Extract the [X, Y] coordinate from the center of the cell holding the provided text.  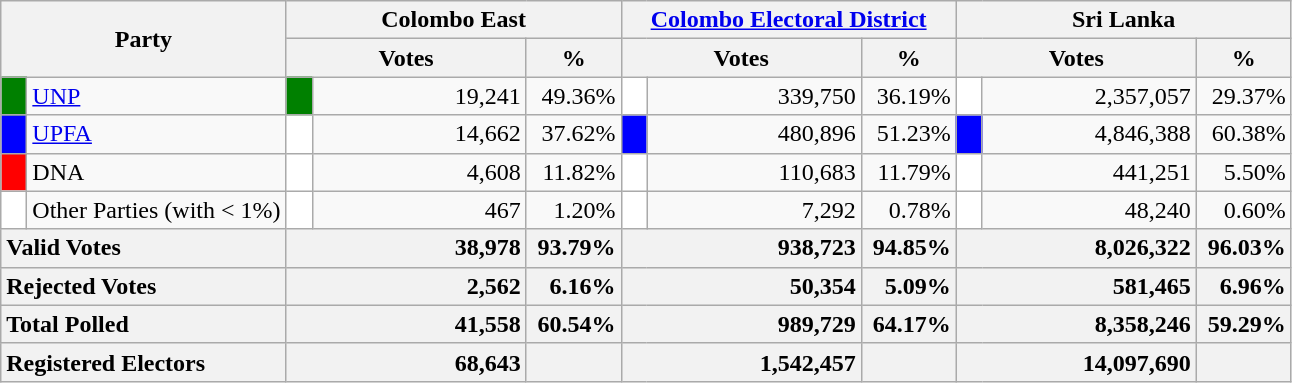
8,026,322 [1076, 248]
0.60% [1244, 210]
1,542,457 [741, 362]
19,241 [419, 96]
29.37% [1244, 96]
Valid Votes [144, 248]
UNP [156, 96]
64.17% [908, 324]
480,896 [754, 134]
Rejected Votes [144, 286]
96.03% [1244, 248]
581,465 [1076, 286]
6.16% [574, 286]
60.54% [574, 324]
Sri Lanka [1124, 20]
14,097,690 [1076, 362]
49.36% [574, 96]
110,683 [754, 172]
UPFA [156, 134]
1.20% [574, 210]
Total Polled [144, 324]
Other Parties (with < 1%) [156, 210]
37.62% [574, 134]
41,558 [406, 324]
467 [419, 210]
14,662 [419, 134]
Colombo East [454, 20]
68,643 [406, 362]
11.82% [574, 172]
938,723 [741, 248]
6.96% [1244, 286]
Colombo Electoral District [788, 20]
93.79% [574, 248]
36.19% [908, 96]
2,357,057 [1089, 96]
48,240 [1089, 210]
4,846,388 [1089, 134]
5.50% [1244, 172]
989,729 [741, 324]
51.23% [908, 134]
11.79% [908, 172]
DNA [156, 172]
7,292 [754, 210]
8,358,246 [1076, 324]
50,354 [741, 286]
5.09% [908, 286]
0.78% [908, 210]
59.29% [1244, 324]
339,750 [754, 96]
38,978 [406, 248]
Registered Electors [144, 362]
Party [144, 39]
4,608 [419, 172]
441,251 [1089, 172]
94.85% [908, 248]
2,562 [406, 286]
60.38% [1244, 134]
